Scan for the cell matching the given text and deliver its (X, Y) coordinate at center. 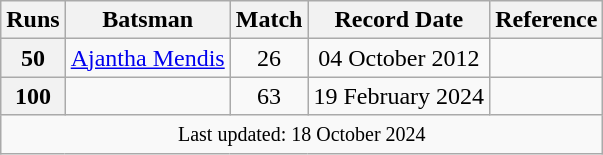
63 (269, 96)
Record Date (399, 20)
Reference (546, 20)
Runs (33, 20)
04 October 2012 (399, 58)
19 February 2024 (399, 96)
Batsman (148, 20)
100 (33, 96)
Match (269, 20)
26 (269, 58)
Last updated: 18 October 2024 (302, 134)
Ajantha Mendis (148, 58)
50 (33, 58)
